Output the (x, y) coordinate of the center of the cell containing the given text.  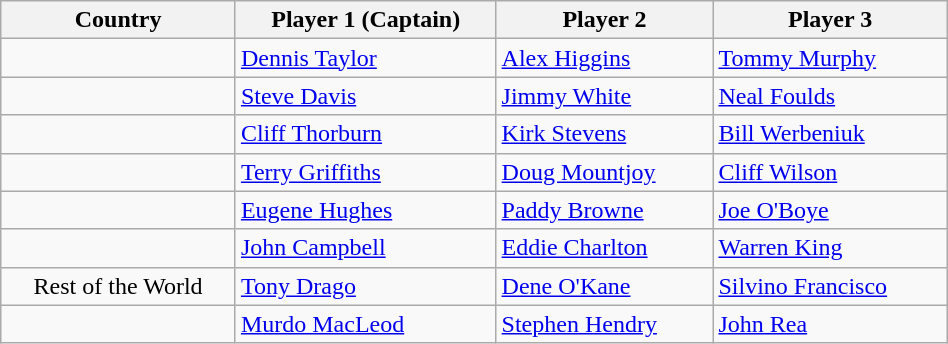
Player 2 (604, 20)
Country (118, 20)
Murdo MacLeod (366, 324)
Dennis Taylor (366, 58)
Rest of the World (118, 286)
Player 3 (830, 20)
Dene O'Kane (604, 286)
Player 1 (Captain) (366, 20)
Warren King (830, 248)
Steve Davis (366, 96)
John Rea (830, 324)
Paddy Browne (604, 210)
Doug Mountjoy (604, 172)
Stephen Hendry (604, 324)
Eddie Charlton (604, 248)
Neal Foulds (830, 96)
Tony Drago (366, 286)
Jimmy White (604, 96)
Tommy Murphy (830, 58)
Cliff Wilson (830, 172)
Joe O'Boye (830, 210)
Alex Higgins (604, 58)
Bill Werbeniuk (830, 134)
Terry Griffiths (366, 172)
Cliff Thorburn (366, 134)
Kirk Stevens (604, 134)
Eugene Hughes (366, 210)
John Campbell (366, 248)
Silvino Francisco (830, 286)
